Determine the [x, y] coordinate at the center of the cell enclosing the given text.  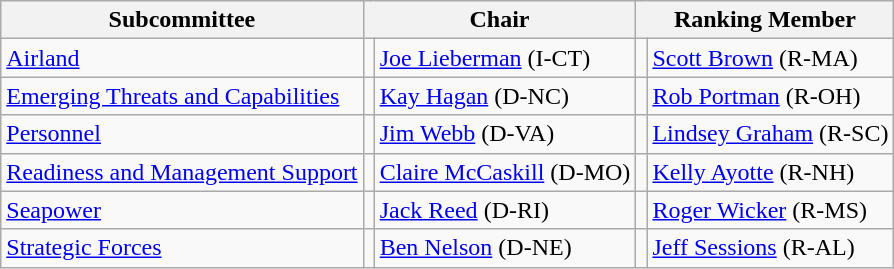
Airland [182, 58]
Ben Nelson (D-NE) [505, 248]
Seapower [182, 210]
Personnel [182, 134]
Kelly Ayotte (R-NH) [770, 172]
Claire McCaskill (D-MO) [505, 172]
Jack Reed (D-RI) [505, 210]
Roger Wicker (R-MS) [770, 210]
Joe Lieberman (I-CT) [505, 58]
Kay Hagan (D-NC) [505, 96]
Subcommittee [182, 20]
Lindsey Graham (R-SC) [770, 134]
Chair [500, 20]
Ranking Member [765, 20]
Strategic Forces [182, 248]
Readiness and Management Support [182, 172]
Emerging Threats and Capabilities [182, 96]
Jeff Sessions (R-AL) [770, 248]
Jim Webb (D-VA) [505, 134]
Rob Portman (R-OH) [770, 96]
Scott Brown (R-MA) [770, 58]
